Extract the [X, Y] coordinate from the center of the cell holding the provided text.  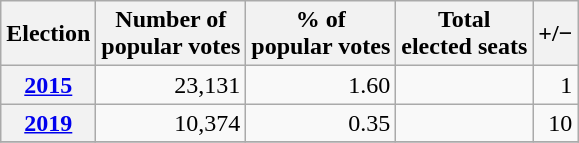
10 [556, 123]
10,374 [171, 123]
2015 [48, 85]
1 [556, 85]
Election [48, 34]
1.60 [321, 85]
Number ofpopular votes [171, 34]
Totalelected seats [464, 34]
23,131 [171, 85]
2019 [48, 123]
0.35 [321, 123]
+/− [556, 34]
% ofpopular votes [321, 34]
